Search for the cell housing the specified text and yield its (X, Y) center coordinate. 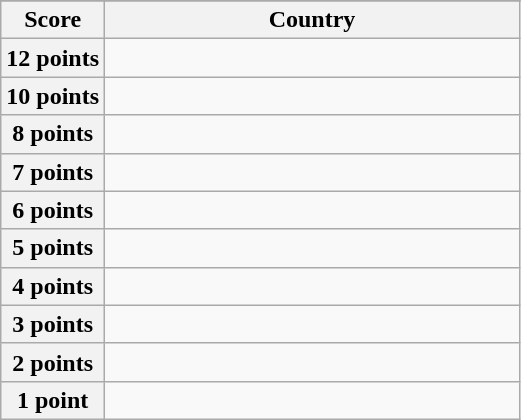
12 points (53, 58)
2 points (53, 362)
4 points (53, 286)
Country (312, 20)
10 points (53, 96)
Score (53, 20)
5 points (53, 248)
8 points (53, 134)
3 points (53, 324)
1 point (53, 400)
6 points (53, 210)
7 points (53, 172)
